Pinpoint the cell where the given text exists, returning its (X, Y) midpoint coordinate. 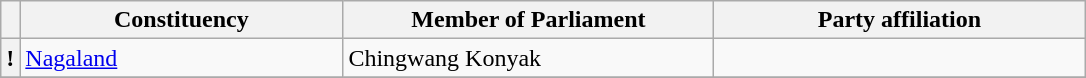
Constituency (182, 20)
! (10, 58)
Nagaland (182, 58)
Party affiliation (900, 20)
Member of Parliament (528, 20)
Chingwang Konyak (528, 58)
